Determine the [X, Y] coordinate at the center of the cell enclosing the given text.  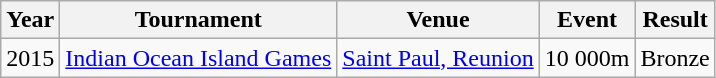
Indian Ocean Island Games [198, 58]
Tournament [198, 20]
Event [587, 20]
Result [675, 20]
10 000m [587, 58]
2015 [30, 58]
Venue [438, 20]
Bronze [675, 58]
Saint Paul, Reunion [438, 58]
Year [30, 20]
